Return the (x, y) coordinate for the center point of the cell that contains the specified text.  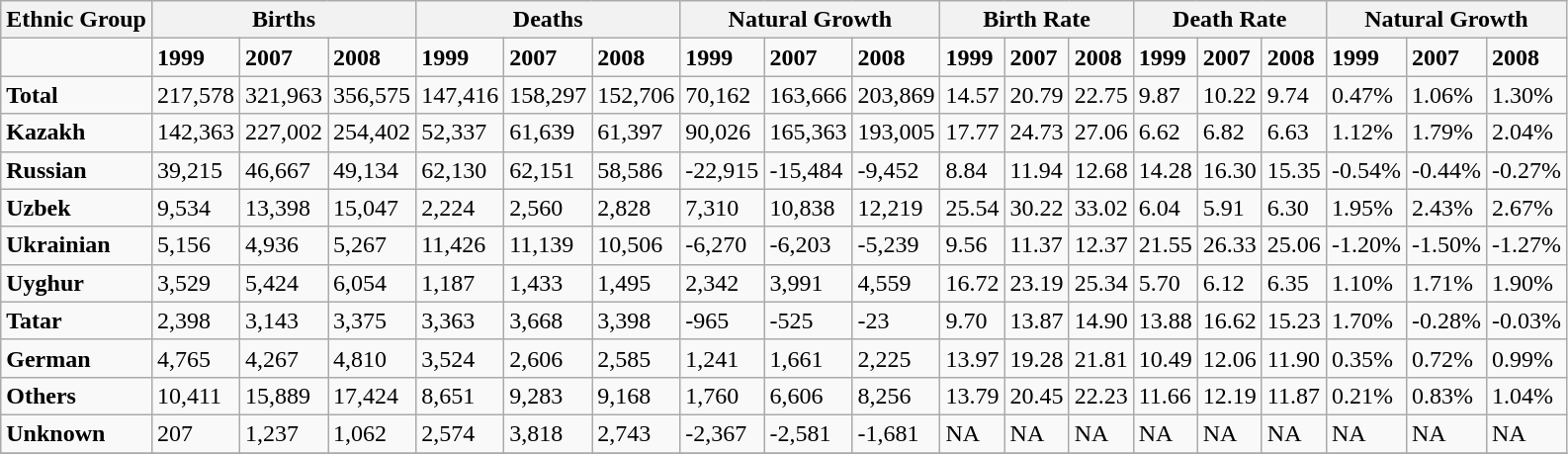
17.77 (973, 133)
12.68 (1101, 170)
6.35 (1293, 283)
6.04 (1165, 208)
2,606 (548, 358)
26.33 (1230, 245)
-0.27% (1526, 170)
0.21% (1366, 396)
2,224 (461, 208)
14.57 (973, 95)
3,398 (637, 320)
62,151 (548, 170)
227,002 (283, 133)
11.66 (1165, 396)
1,433 (548, 283)
193,005 (896, 133)
203,869 (896, 95)
1,760 (722, 396)
4,765 (196, 358)
2,743 (637, 433)
Uyghur (77, 283)
5,267 (372, 245)
13.97 (973, 358)
25.06 (1293, 245)
5.91 (1230, 208)
10.49 (1165, 358)
13.88 (1165, 320)
11,139 (548, 245)
3,524 (461, 358)
-0.03% (1526, 320)
-9,452 (896, 170)
8,651 (461, 396)
German (77, 358)
-0.54% (1366, 170)
147,416 (461, 95)
13.79 (973, 396)
356,575 (372, 95)
14.28 (1165, 170)
4,936 (283, 245)
-23 (896, 320)
3,375 (372, 320)
6.62 (1165, 133)
9.87 (1165, 95)
0.72% (1445, 358)
217,578 (196, 95)
11.87 (1293, 396)
Birth Rate (1036, 20)
24.73 (1036, 133)
13,398 (283, 208)
0.47% (1366, 95)
Total (77, 95)
1.30% (1526, 95)
5,156 (196, 245)
1,661 (809, 358)
321,963 (283, 95)
10,838 (809, 208)
1.95% (1366, 208)
Russian (77, 170)
3,529 (196, 283)
Others (77, 396)
12.06 (1230, 358)
62,130 (461, 170)
8,256 (896, 396)
1.04% (1526, 396)
5,424 (283, 283)
207 (196, 433)
6.30 (1293, 208)
15.35 (1293, 170)
14.90 (1101, 320)
9,168 (637, 396)
-15,484 (809, 170)
11,426 (461, 245)
9.56 (973, 245)
9,283 (548, 396)
1,237 (283, 433)
2,398 (196, 320)
3,818 (548, 433)
6,054 (372, 283)
Death Rate (1230, 20)
25.54 (973, 208)
39,215 (196, 170)
27.06 (1101, 133)
7,310 (722, 208)
3,668 (548, 320)
10.22 (1230, 95)
Ethnic Group (77, 20)
1,241 (722, 358)
6.63 (1293, 133)
30.22 (1036, 208)
4,810 (372, 358)
10,411 (196, 396)
6,606 (809, 396)
-1,681 (896, 433)
254,402 (372, 133)
12.37 (1101, 245)
46,667 (283, 170)
-965 (722, 320)
12.19 (1230, 396)
20.79 (1036, 95)
70,162 (722, 95)
0.35% (1366, 358)
9,534 (196, 208)
17,424 (372, 396)
21.81 (1101, 358)
2.67% (1526, 208)
1.10% (1366, 283)
3,991 (809, 283)
15,047 (372, 208)
Uzbek (77, 208)
6.12 (1230, 283)
2,585 (637, 358)
1,495 (637, 283)
61,397 (637, 133)
16.72 (973, 283)
23.19 (1036, 283)
11.37 (1036, 245)
25.34 (1101, 283)
1.71% (1445, 283)
13.87 (1036, 320)
163,666 (809, 95)
-2,581 (809, 433)
20.45 (1036, 396)
-6,203 (809, 245)
2.04% (1526, 133)
1.12% (1366, 133)
Tatar (77, 320)
8.84 (973, 170)
1,187 (461, 283)
11.90 (1293, 358)
16.30 (1230, 170)
4,267 (283, 358)
9.74 (1293, 95)
-525 (809, 320)
3,143 (283, 320)
-1.50% (1445, 245)
1.90% (1526, 283)
-5,239 (896, 245)
1.70% (1366, 320)
-1.20% (1366, 245)
6.82 (1230, 133)
Unknown (77, 433)
2,342 (722, 283)
15,889 (283, 396)
90,026 (722, 133)
-0.44% (1445, 170)
12,219 (896, 208)
9.70 (973, 320)
165,363 (809, 133)
19.28 (1036, 358)
21.55 (1165, 245)
0.99% (1526, 358)
Ukrainian (77, 245)
152,706 (637, 95)
Deaths (548, 20)
33.02 (1101, 208)
-22,915 (722, 170)
16.62 (1230, 320)
3,363 (461, 320)
2,225 (896, 358)
15.23 (1293, 320)
61,639 (548, 133)
5.70 (1165, 283)
2,560 (548, 208)
11.94 (1036, 170)
142,363 (196, 133)
52,337 (461, 133)
0.83% (1445, 396)
-0.28% (1445, 320)
58,586 (637, 170)
4,559 (896, 283)
Kazakh (77, 133)
22.23 (1101, 396)
2,574 (461, 433)
10,506 (637, 245)
2.43% (1445, 208)
22.75 (1101, 95)
158,297 (548, 95)
2,828 (637, 208)
1.06% (1445, 95)
Births (283, 20)
-1.27% (1526, 245)
1,062 (372, 433)
-2,367 (722, 433)
49,134 (372, 170)
-6,270 (722, 245)
1.79% (1445, 133)
